Extract the [X, Y] coordinate from the center of the cell holding the provided text.  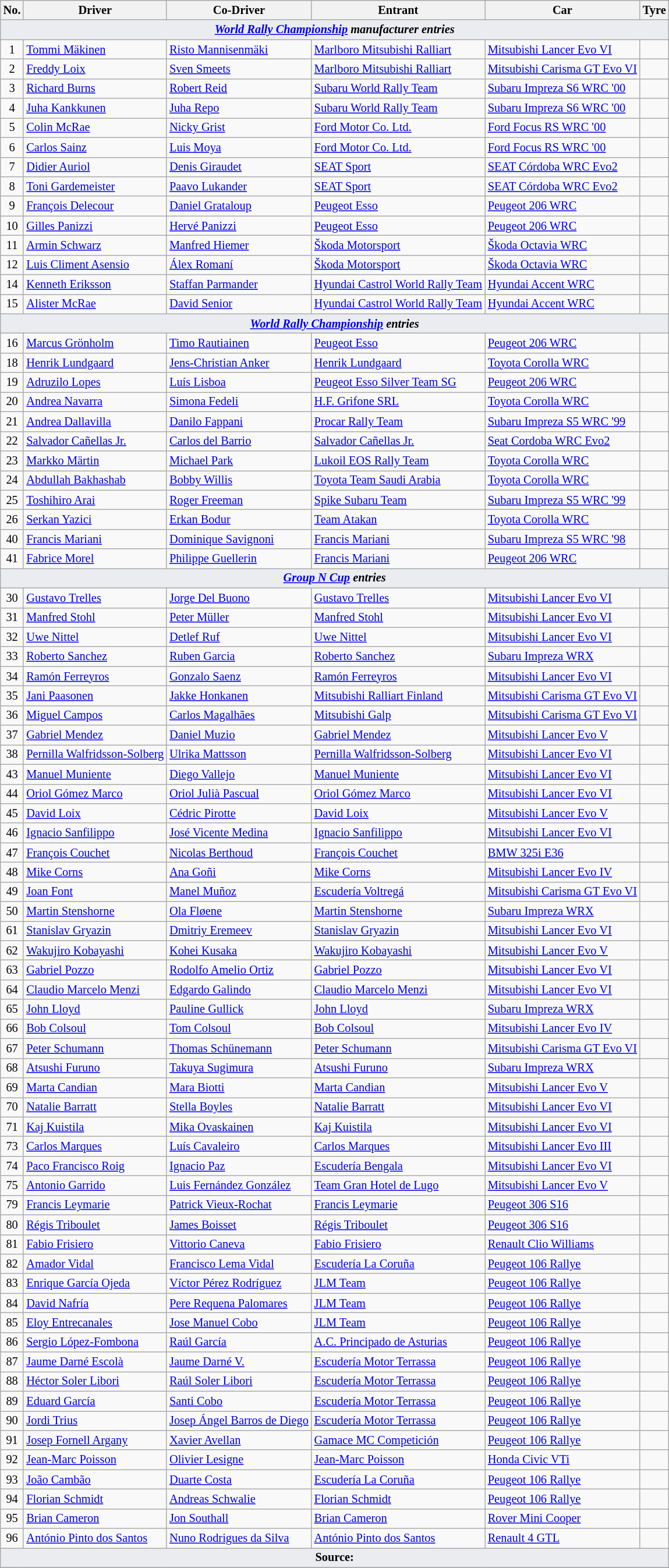
Andrea Navarra [95, 402]
Raúl Soler Libori [239, 1381]
Víctor Pérez Rodríguez [239, 1283]
Edgardo Galindo [239, 989]
74 [12, 1166]
Daniel Muzio [239, 735]
No. [12, 10]
Daniel Grataloup [239, 206]
Kohei Kusaka [239, 950]
Richard Burns [95, 88]
Josep Fornell Argany [95, 1440]
João Cambão [95, 1480]
Entrant [398, 10]
11 [12, 245]
46 [12, 833]
10 [12, 226]
79 [12, 1205]
Miguel Campos [95, 715]
Jose Manuel Cobo [239, 1322]
James Boisset [239, 1225]
86 [12, 1342]
José Vicente Medina [239, 833]
Bobby Willis [239, 480]
Mara Biotti [239, 1087]
BMW 325i E36 [562, 853]
35 [12, 696]
95 [12, 1519]
Paavo Lukander [239, 186]
83 [12, 1283]
Juha Kankkunen [95, 108]
8 [12, 186]
Rodolfo Amelio Ortiz [239, 970]
93 [12, 1480]
Driver [95, 10]
Andreas Schwalie [239, 1499]
Tommi Mäkinen [95, 49]
Spike Subaru Team [398, 500]
Simona Fedeli [239, 402]
Peter Müller [239, 618]
Seat Cordoba WRC Evo2 [562, 441]
22 [12, 441]
Paco Francisco Roig [95, 1166]
Ola Fløene [239, 911]
Dominique Savignoni [239, 539]
21 [12, 421]
26 [12, 519]
Diego Vallejo [239, 774]
World Rally Championship manufacturer entries [335, 30]
19 [12, 382]
Didier Auriol [95, 167]
4 [12, 108]
71 [12, 1127]
Eduard García [95, 1401]
Manfred Hiemer [239, 245]
7 [12, 167]
Francisco Lema Vidal [239, 1264]
9 [12, 206]
Colin McRae [95, 127]
Amador Vidal [95, 1264]
Risto Mannisenmäki [239, 49]
41 [12, 559]
Marcus Grönholm [95, 343]
Mitsubishi Lancer Evo III [562, 1146]
H.F. Grifone SRL [398, 402]
Ruben Garcia [239, 657]
Takuya Sugimura [239, 1068]
Renault Clio Williams [562, 1244]
Philippe Guellerin [239, 559]
69 [12, 1087]
Procar Rally Team [398, 421]
63 [12, 970]
Renault 4 GTL [562, 1538]
Raúl García [239, 1342]
Erkan Bodur [239, 519]
Carlos Sainz [95, 147]
Mitsubishi Galp [398, 715]
64 [12, 989]
Jaume Darné V. [239, 1362]
Detlef Ruf [239, 637]
Mika Ovaskainen [239, 1127]
12 [12, 265]
94 [12, 1499]
Nicky Grist [239, 127]
Eloy Entrecanales [95, 1322]
92 [12, 1460]
Vittorio Caneva [239, 1244]
89 [12, 1401]
5 [12, 127]
Kenneth Eriksson [95, 285]
Rover Mini Cooper [562, 1519]
Gilles Panizzi [95, 226]
Jens-Christian Anker [239, 363]
96 [12, 1538]
Jon Southall [239, 1519]
Mitsubishi Ralliart Finland [398, 696]
Honda Civic VTi [562, 1460]
Armin Schwarz [95, 245]
Jorge Del Buono [239, 598]
18 [12, 363]
68 [12, 1068]
Jordi Trius [95, 1421]
Sergio López-Fombona [95, 1342]
65 [12, 1009]
36 [12, 715]
20 [12, 402]
Roger Freeman [239, 500]
Luis Climent Asensio [95, 265]
88 [12, 1381]
Abdullah Bakhashab [95, 480]
40 [12, 539]
Robert Reid [239, 88]
François Delecour [95, 206]
33 [12, 657]
Héctor Soler Libori [95, 1381]
Josep Ángel Barros de Diego [239, 1421]
32 [12, 637]
91 [12, 1440]
24 [12, 480]
Team Atakan [398, 519]
Sven Smeets [239, 69]
1 [12, 49]
Car [562, 10]
Escudería Voltregá [398, 892]
Carlos del Barrio [239, 441]
Source: [335, 1558]
85 [12, 1322]
23 [12, 460]
Joan Font [95, 892]
Subaru Impreza S5 WRC '98 [562, 539]
2 [12, 69]
84 [12, 1303]
Jani Paasonen [95, 696]
Juha Repo [239, 108]
Nicolas Berthoud [239, 853]
Hervé Panizzi [239, 226]
16 [12, 343]
Staffan Parmander [239, 285]
Ignacio Paz [239, 1166]
Fabrice Morel [95, 559]
Álex Romaní [239, 265]
Pauline Gullick [239, 1009]
Toni Gardemeister [95, 186]
Ulrika Mattsson [239, 754]
Patrick Vieux-Rochat [239, 1205]
Andrea Dallavilla [95, 421]
Tyre [654, 10]
43 [12, 774]
30 [12, 598]
Denis Giraudet [239, 167]
Cédric Pirotte [239, 813]
15 [12, 304]
31 [12, 618]
A.C. Principado de Asturias [398, 1342]
Escudería Bengala [398, 1166]
45 [12, 813]
90 [12, 1421]
62 [12, 950]
Toshihiro Arai [95, 500]
Danilo Fappani [239, 421]
Toyota Team Saudi Arabia [398, 480]
49 [12, 892]
Luis Moya [239, 147]
Luís Cavaleiro [239, 1146]
Alister McRae [95, 304]
Luís Lisboa [239, 382]
Oriol Julià Pascual [239, 794]
14 [12, 285]
73 [12, 1146]
75 [12, 1186]
80 [12, 1225]
Serkan Yazici [95, 519]
37 [12, 735]
34 [12, 676]
Santi Cobo [239, 1401]
Jaume Darné Escolà [95, 1362]
50 [12, 911]
Team Gran Hotel de Lugo [398, 1186]
Carlos Magalhães [239, 715]
Adruzilo Lopes [95, 382]
3 [12, 88]
Lukoil EOS Rally Team [398, 460]
Group N Cup entries [335, 578]
Luis Fernández González [239, 1186]
Stella Boyles [239, 1107]
48 [12, 872]
Jakke Honkanen [239, 696]
66 [12, 1028]
38 [12, 754]
61 [12, 931]
World Rally Championship entries [335, 324]
Olivier Lesigne [239, 1460]
82 [12, 1264]
David Senior [239, 304]
81 [12, 1244]
Peugeot Esso Silver Team SG [398, 382]
Enrique García Ojeda [95, 1283]
Dmitriy Eremeev [239, 931]
Manel Muñoz [239, 892]
Nuno Rodrigues da Silva [239, 1538]
Antonio Garrido [95, 1186]
David Nafría [95, 1303]
47 [12, 853]
Gamace MC Competición [398, 1440]
Timo Rautiainen [239, 343]
70 [12, 1107]
Duarte Costa [239, 1480]
Ana Goñi [239, 872]
67 [12, 1048]
Thomas Schünemann [239, 1048]
44 [12, 794]
Pere Requena Palomares [239, 1303]
Michael Park [239, 460]
25 [12, 500]
87 [12, 1362]
Markko Märtin [95, 460]
Freddy Loix [95, 69]
Xavier Avellan [239, 1440]
Gonzalo Saenz [239, 676]
Co-Driver [239, 10]
Tom Colsoul [239, 1028]
6 [12, 147]
